For the text-containing cell, return its midpoint in [X, Y] coordinate format. 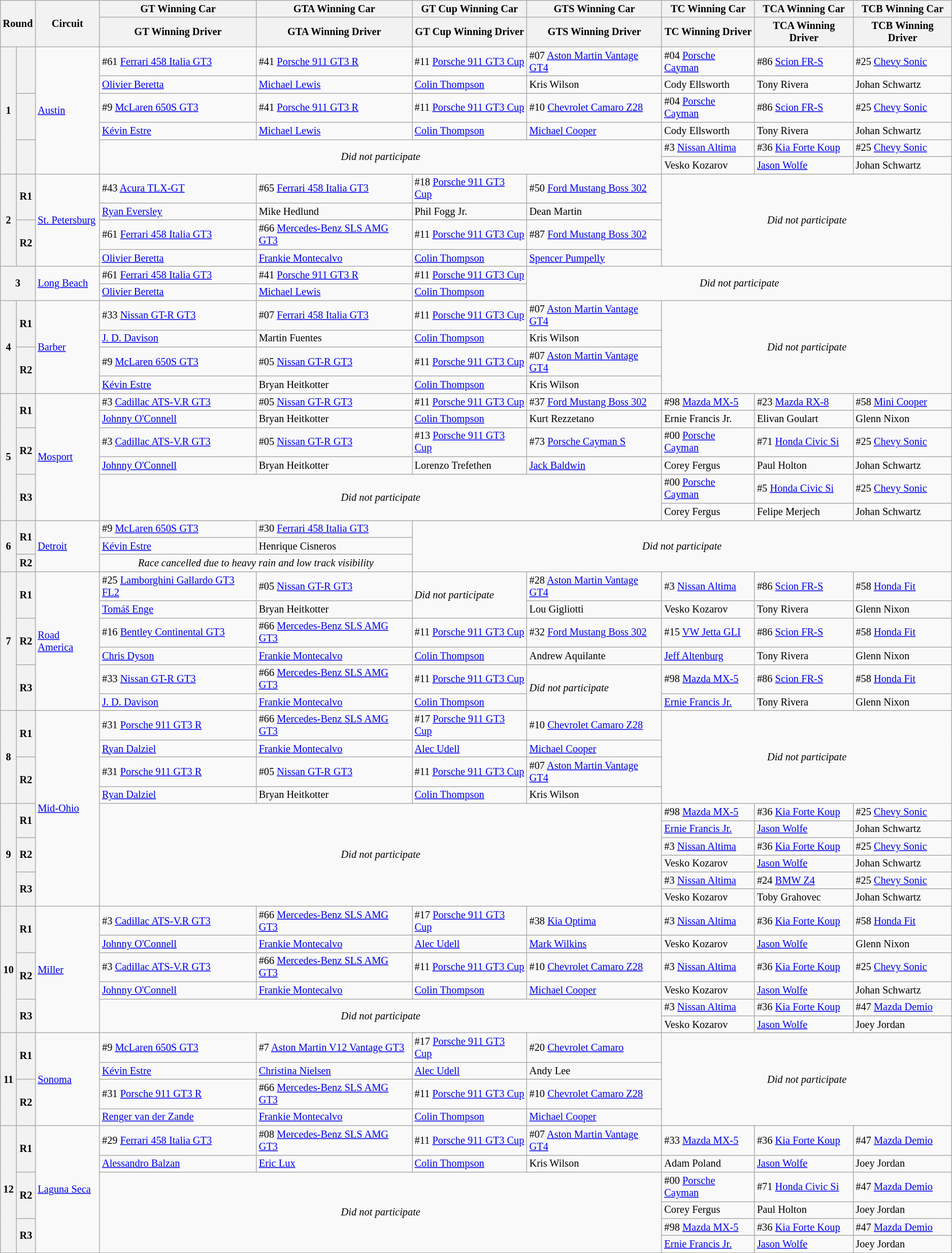
Ryan Eversley [178, 211]
#16 Bentley Continental GT3 [178, 632]
Lorenzo Trefethen [470, 465]
#73 Porsche Cayman S [595, 442]
Long Beach [67, 283]
GTA Winning Driver [334, 32]
#58 Mini Cooper [902, 402]
Circuit [67, 23]
Mosport [67, 457]
#07 Ferrari 458 Italia GT3 [334, 315]
11 [9, 1080]
#18 Porsche 911 GT3 Cup [470, 188]
#5 Honda Civic Si [804, 489]
GTA Winning Car [334, 9]
3 [18, 283]
Adam Poland [708, 1164]
Mid-Ohio [67, 809]
#13 Porsche 911 GT3 Cup [470, 442]
Barber [67, 347]
Miller [67, 970]
#50 Ford Mustang Boss 302 [595, 188]
#43 Acura TLX-GT [178, 188]
GTS Winning Car [595, 9]
Christina Nielsen [334, 1071]
Phil Fogg Jr. [470, 211]
Laguna Seca [67, 1189]
#20 Chevrolet Camaro [595, 1048]
TCA Winning Driver [804, 32]
#24 BMW Z4 [804, 880]
Race cancelled due to heavy rain and low track visibility [256, 563]
#23 Mazda RX-8 [804, 402]
#38 Kia Optima [595, 921]
Eric Lux [334, 1164]
1 [9, 110]
#32 Ford Mustang Boss 302 [595, 632]
GT Winning Driver [178, 32]
#33 Mazda MX-5 [708, 1140]
Kurt Rezzetano [595, 419]
Detroit [67, 545]
#87 Ford Mustang Boss 302 [595, 235]
Renger van der Zande [178, 1117]
GT Cup Winning Car [470, 9]
5 [9, 457]
GTS Winning Driver [595, 32]
TC Winning Car [708, 9]
#30 Ferrari 458 Italia GT3 [334, 529]
Elivan Goulart [804, 419]
Tomáš Enge [178, 609]
#08 Mercedes-Benz SLS AMG GT3 [334, 1140]
Mike Hedlund [334, 211]
GT Winning Car [178, 9]
4 [9, 347]
Road America [67, 641]
Lou Gigliotti [595, 609]
2 [9, 220]
Felipe Merjech [804, 511]
6 [9, 545]
Round [18, 23]
8 [9, 757]
#37 Ford Mustang Boss 302 [595, 402]
Martin Fuentes [334, 338]
9 [9, 855]
TCB Winning Driver [902, 32]
Sonoma [67, 1080]
Toby Grahovec [804, 897]
Jack Baldwin [595, 465]
Austin [67, 110]
10 [9, 970]
#65 Ferrari 458 Italia GT3 [334, 188]
7 [9, 641]
TCA Winning Car [804, 9]
#25 Lamborghini Gallardo GT3 FL2 [178, 586]
#28 Aston Martin Vantage GT4 [595, 586]
Mark Wilkins [595, 944]
Chris Dyson [178, 656]
TC Winning Driver [708, 32]
#29 Ferrari 458 Italia GT3 [178, 1140]
Andy Lee [595, 1071]
GT Cup Winning Driver [470, 32]
Andrew Aquilante [595, 656]
Henrique Cisneros [334, 546]
#15 VW Jetta GLI [708, 632]
#7 Aston Martin V12 Vantage GT3 [334, 1048]
Jeff Altenburg [708, 656]
St. Petersburg [67, 220]
12 [9, 1189]
Alessandro Balzan [178, 1164]
Dean Martin [595, 211]
TCB Winning Car [902, 9]
Spencer Pumpelly [595, 258]
